Return [X, Y] of the center of cell containing provided text 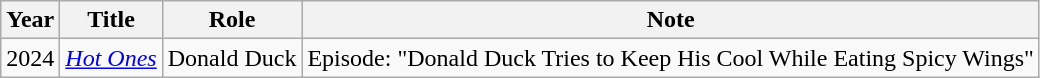
2024 [30, 58]
Hot Ones [111, 58]
Note [670, 20]
Role [232, 20]
Donald Duck [232, 58]
Title [111, 20]
Episode: "Donald Duck Tries to Keep His Cool While Eating Spicy Wings" [670, 58]
Year [30, 20]
